Determine the [x, y] coordinate at the center of the cell enclosing the given text.  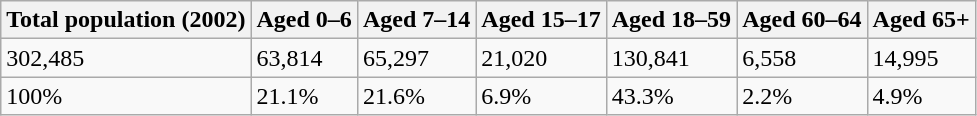
Aged 18–59 [671, 20]
63,814 [304, 58]
21.6% [416, 96]
Aged 7–14 [416, 20]
43.3% [671, 96]
Aged 0–6 [304, 20]
100% [126, 96]
6.9% [541, 96]
6,558 [802, 58]
Aged 65+ [921, 20]
21.1% [304, 96]
65,297 [416, 58]
302,485 [126, 58]
Total population (2002) [126, 20]
21,020 [541, 58]
Aged 60–64 [802, 20]
130,841 [671, 58]
4.9% [921, 96]
14,995 [921, 58]
Aged 15–17 [541, 20]
2.2% [802, 96]
